Scan for the cell matching the given text and deliver its (x, y) coordinate at center. 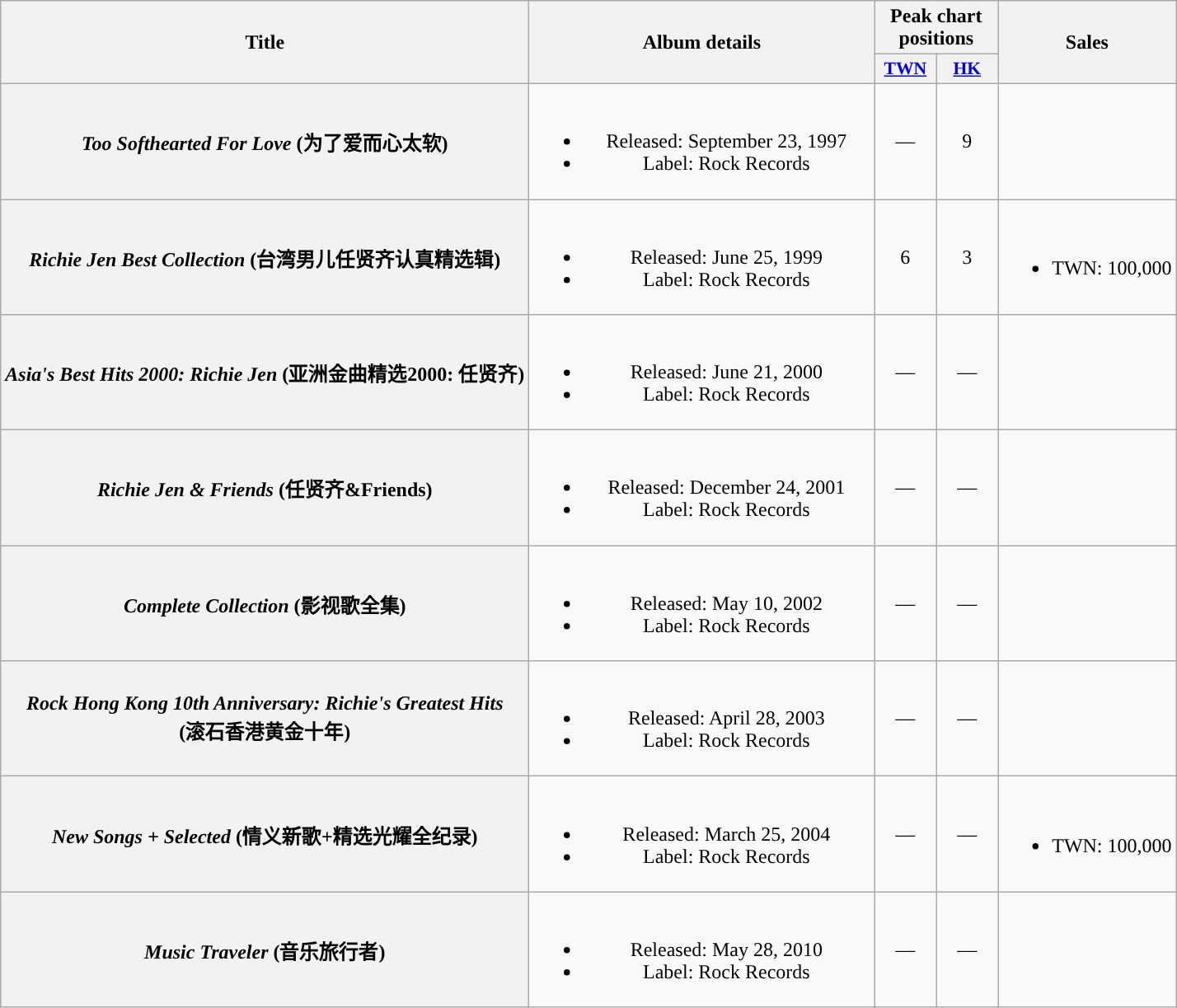
Richie Jen Best Collection (台湾男儿任贤齐认真精选辑) (265, 257)
HK (968, 69)
Released: April 28, 2003Label: Rock Records (702, 719)
Title (265, 43)
Released: May 28, 2010Label: Rock Records (702, 949)
Released: December 24, 2001Label: Rock Records (702, 488)
Music Traveler (音乐旅行者) (265, 949)
Sales (1087, 43)
Asia's Best Hits 2000: Richie Jen (亚洲金曲精选2000: 任贤齐) (265, 373)
Complete Collection (影视歌全集) (265, 603)
3 (968, 257)
Released: September 23, 1997Label: Rock Records (702, 141)
Released: March 25, 2004Label: Rock Records (702, 834)
Richie Jen & Friends (任贤齐&Friends) (265, 488)
Released: May 10, 2002Label: Rock Records (702, 603)
Too Softhearted For Love (为了爱而心太软) (265, 141)
Album details (702, 43)
TWN (905, 69)
Released: June 25, 1999Label: Rock Records (702, 257)
New Songs + Selected (情义新歌+精选光耀全纪录) (265, 834)
9 (968, 141)
Peak chart positions (936, 28)
Rock Hong Kong 10th Anniversary: Richie's Greatest Hits(滚石香港黄金十年) (265, 719)
6 (905, 257)
Released: June 21, 2000Label: Rock Records (702, 373)
